Find where the given text appears and provide that cell's center as (x, y) coordinate. 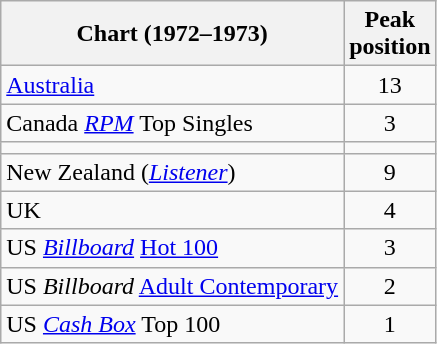
UK (172, 210)
9 (390, 172)
4 (390, 210)
13 (390, 85)
New Zealand (Listener) (172, 172)
Peakposition (390, 34)
Canada RPM Top Singles (172, 123)
US Billboard Hot 100 (172, 248)
Chart (1972–1973) (172, 34)
Australia (172, 85)
US Cash Box Top 100 (172, 324)
US Billboard Adult Contemporary (172, 286)
1 (390, 324)
2 (390, 286)
